Return the (x, y) coordinate for the center point of the cell that contains the specified text.  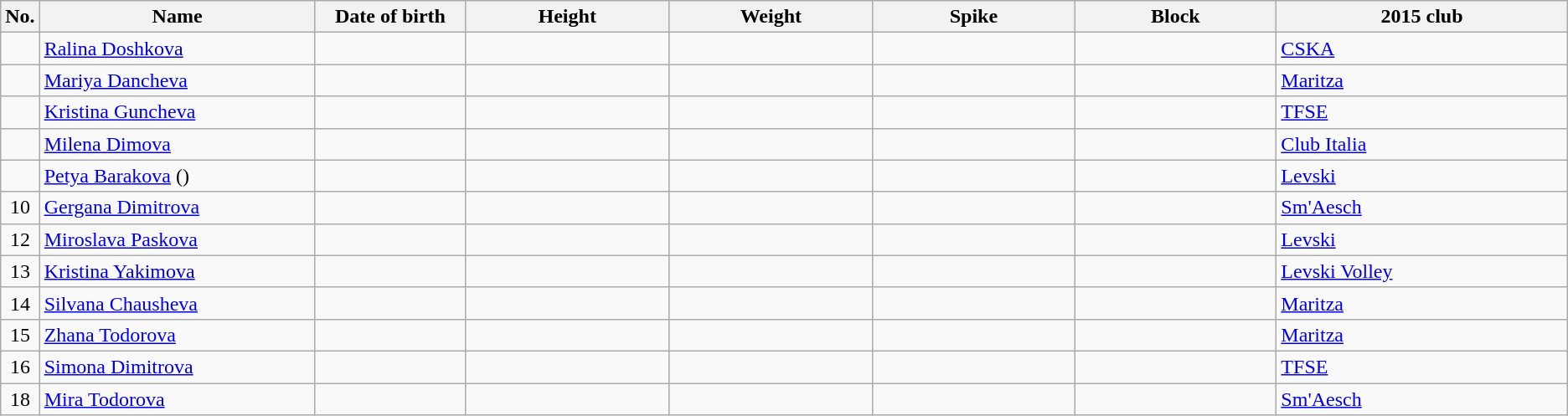
Milena Dimova (178, 144)
2015 club (1422, 17)
13 (20, 271)
12 (20, 239)
18 (20, 399)
Name (178, 17)
Club Italia (1422, 144)
16 (20, 367)
Block (1176, 17)
No. (20, 17)
Gergana Dimitrova (178, 208)
Date of birth (390, 17)
Kristina Guncheva (178, 112)
Simona Dimitrova (178, 367)
Kristina Yakimova (178, 271)
Silvana Chausheva (178, 303)
10 (20, 208)
Mira Todorova (178, 399)
Mariya Dancheva (178, 80)
Miroslava Paskova (178, 239)
Petya Barakova () (178, 176)
Levski Volley (1422, 271)
Ralina Doshkova (178, 49)
14 (20, 303)
CSKA (1422, 49)
15 (20, 335)
Height (568, 17)
Zhana Todorova (178, 335)
Spike (973, 17)
Weight (771, 17)
